Capture the cell that displays the provided text and extract its [X, Y] central coordinate. 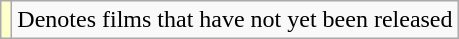
Denotes films that have not yet been released [235, 20]
